Detect which cell encompasses the target text, then output its (x, y) center coordinate. 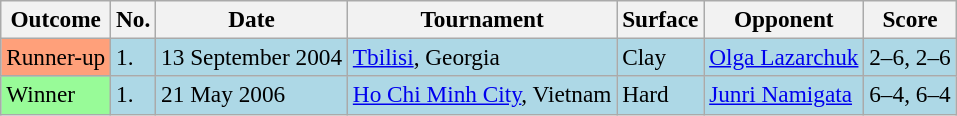
Score (910, 19)
21 May 2006 (252, 95)
Winner (56, 95)
No. (134, 19)
Opponent (784, 19)
Hard (660, 95)
Tbilisi, Georgia (482, 57)
Olga Lazarchuk (784, 57)
Tournament (482, 19)
Outcome (56, 19)
6–4, 6–4 (910, 95)
2–6, 2–6 (910, 57)
Surface (660, 19)
Runner-up (56, 57)
13 September 2004 (252, 57)
Date (252, 19)
Clay (660, 57)
Ho Chi Minh City, Vietnam (482, 95)
Junri Namigata (784, 95)
